From the cell containing the given text, extract its center point as [X, Y] coordinate. 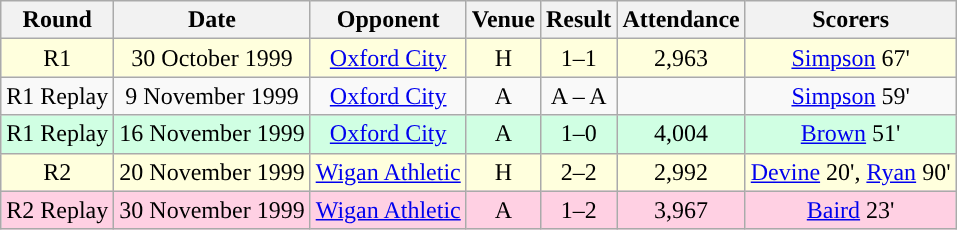
30 October 1999 [212, 58]
Opponent [388, 20]
Result [578, 20]
Simpson 59' [850, 96]
Brown 51' [850, 134]
30 November 1999 [212, 210]
Venue [503, 20]
2,992 [681, 172]
R2 [58, 172]
3,967 [681, 210]
20 November 1999 [212, 172]
1–1 [578, 58]
A – A [578, 96]
Date [212, 20]
Simpson 67' [850, 58]
Attendance [681, 20]
Round [58, 20]
9 November 1999 [212, 96]
2–2 [578, 172]
1–0 [578, 134]
R2 Replay [58, 210]
2,963 [681, 58]
Scorers [850, 20]
4,004 [681, 134]
1–2 [578, 210]
Baird 23' [850, 210]
R1 [58, 58]
16 November 1999 [212, 134]
Devine 20', Ryan 90' [850, 172]
